Scan for the cell matching the given text and deliver its [X, Y] coordinate at center. 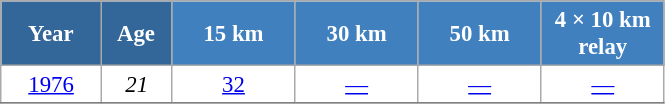
50 km [480, 34]
4 × 10 km relay [602, 34]
Age [136, 34]
30 km [356, 34]
Year [52, 34]
15 km [234, 34]
21 [136, 85]
32 [234, 85]
1976 [52, 85]
